Output the (X, Y) coordinate of the center of the cell containing the given text.  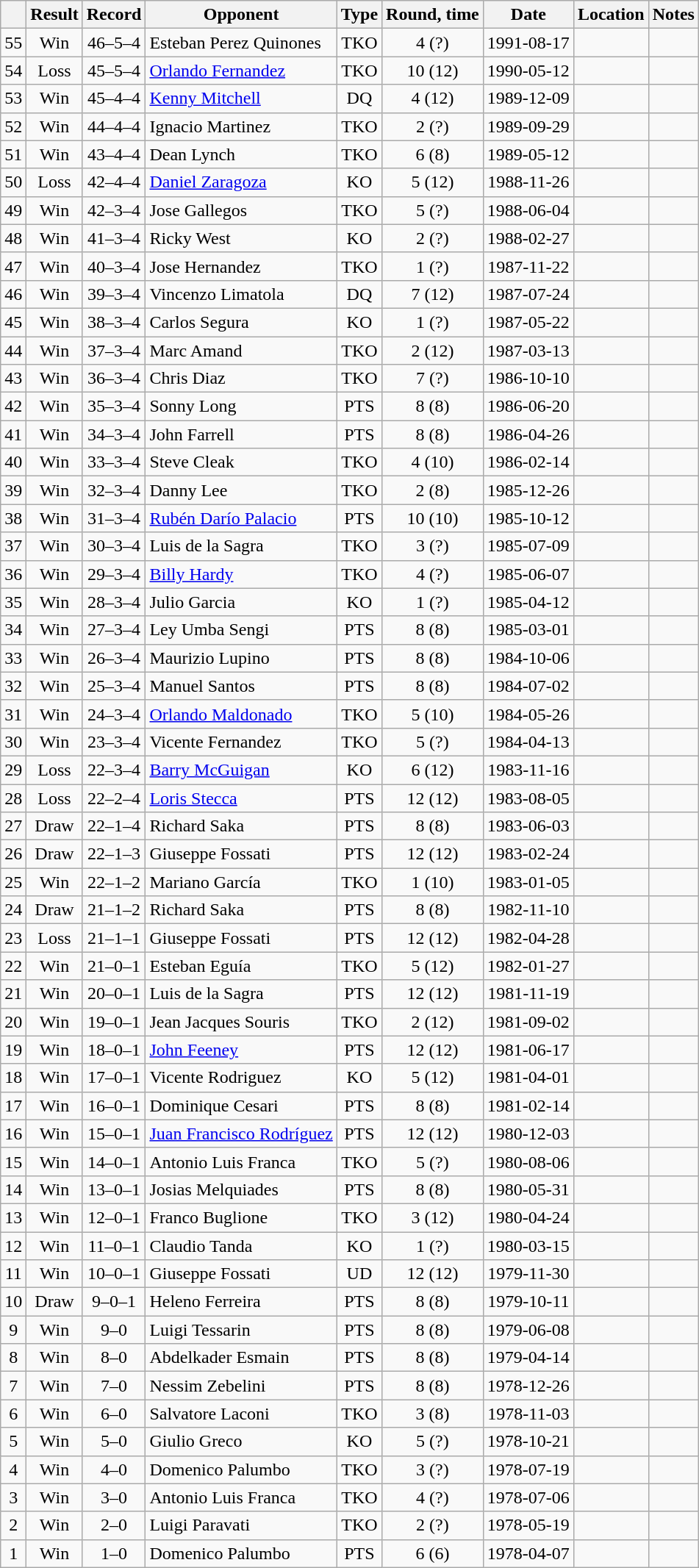
1987-07-24 (528, 294)
Franco Buglione (241, 1217)
Date (528, 15)
Nessim Zebelini (241, 1386)
Rubén Darío Palacio (241, 518)
27–3–4 (114, 630)
1985-04-12 (528, 602)
10 (12) (433, 71)
1986-10-10 (528, 379)
UD (359, 1274)
1983-02-24 (528, 854)
38–3–4 (114, 322)
Billy Hardy (241, 574)
6 (6) (433, 1553)
3–0 (114, 1497)
1984-10-06 (528, 658)
7 (12) (433, 294)
Jean Jacques Souris (241, 1022)
Ignacio Martinez (241, 126)
Vicente Rodriguez (241, 1078)
12 (13, 1246)
34–3–4 (114, 434)
1978-07-19 (528, 1469)
22 (13, 966)
Barry McGuigan (241, 770)
35 (13, 602)
Abdelkader Esmain (241, 1358)
1988-06-04 (528, 210)
15–0–1 (114, 1134)
John Feeney (241, 1050)
1981-02-14 (528, 1106)
40–3–4 (114, 266)
24 (13, 910)
Chris Diaz (241, 379)
1985-06-07 (528, 574)
1989-12-09 (528, 99)
29 (13, 770)
31 (13, 714)
1979-04-14 (528, 1358)
7 (13, 1386)
13–0–1 (114, 1189)
54 (13, 71)
51 (13, 154)
Ricky West (241, 238)
25 (13, 882)
46 (13, 294)
28–3–4 (114, 602)
43–4–4 (114, 154)
1982-04-28 (528, 938)
18 (13, 1078)
Opponent (241, 15)
45–4–4 (114, 99)
39 (13, 490)
5 (13, 1442)
1986-02-14 (528, 462)
Vicente Fernandez (241, 742)
17 (13, 1106)
30 (13, 742)
Carlos Segura (241, 322)
1 (13, 1553)
1983-08-05 (528, 798)
1978-04-07 (528, 1553)
34 (13, 630)
10–0–1 (114, 1274)
16 (13, 1134)
1978-10-21 (528, 1442)
21–1–1 (114, 938)
36–3–4 (114, 379)
11–0–1 (114, 1246)
33 (13, 658)
1989-05-12 (528, 154)
10 (10) (433, 518)
33–3–4 (114, 462)
Round, time (433, 15)
1979-11-30 (528, 1274)
Josias Melquiades (241, 1189)
Danny Lee (241, 490)
4 (13, 1469)
Orlando Fernandez (241, 71)
32–3–4 (114, 490)
22–1–2 (114, 882)
18–0–1 (114, 1050)
2 (13, 1525)
6 (8) (433, 154)
1985-10-12 (528, 518)
26 (13, 854)
4 (12) (433, 99)
13 (13, 1217)
21–0–1 (114, 966)
Vincenzo Limatola (241, 294)
47 (13, 266)
1988-02-27 (528, 238)
14–0–1 (114, 1161)
43 (13, 379)
36 (13, 574)
49 (13, 210)
Result (54, 15)
55 (13, 43)
52 (13, 126)
40 (13, 462)
1984-04-13 (528, 742)
1981-04-01 (528, 1078)
42–3–4 (114, 210)
1985-07-09 (528, 546)
1982-11-10 (528, 910)
1978-07-06 (528, 1497)
37–3–4 (114, 351)
Notes (673, 15)
1988-11-26 (528, 182)
Dean Lynch (241, 154)
26–3–4 (114, 658)
1978-12-26 (528, 1386)
Mariano García (241, 882)
23 (13, 938)
Loris Stecca (241, 798)
35–3–4 (114, 407)
1978-11-03 (528, 1414)
15 (13, 1161)
1–0 (114, 1553)
1980-03-15 (528, 1246)
21–1–2 (114, 910)
Marc Amand (241, 351)
46–5–4 (114, 43)
Julio Garcia (241, 602)
8 (13, 1358)
1985-03-01 (528, 630)
1979-10-11 (528, 1302)
12–0–1 (114, 1217)
1987-03-13 (528, 351)
Dominique Cesari (241, 1106)
1982-01-27 (528, 966)
1990-05-12 (528, 71)
17–0–1 (114, 1078)
1987-11-22 (528, 266)
Claudio Tanda (241, 1246)
5 (10) (433, 714)
2–0 (114, 1525)
20–0–1 (114, 994)
27 (13, 826)
Steve Cleak (241, 462)
Juan Francisco Rodríguez (241, 1134)
1983-01-05 (528, 882)
3 (12) (433, 1217)
25–3–4 (114, 686)
38 (13, 518)
1987-05-22 (528, 322)
5–0 (114, 1442)
Kenny Mitchell (241, 99)
50 (13, 182)
1981-11-19 (528, 994)
23–3–4 (114, 742)
2 (8) (433, 490)
Record (114, 15)
Esteban Eguía (241, 966)
1991-08-17 (528, 43)
44 (13, 351)
20 (13, 1022)
Manuel Santos (241, 686)
19–0–1 (114, 1022)
Maurizio Lupino (241, 658)
6 (12) (433, 770)
45 (13, 322)
16–0–1 (114, 1106)
29–3–4 (114, 574)
1983-06-03 (528, 826)
32 (13, 686)
1978-05-19 (528, 1525)
8–0 (114, 1358)
Jose Hernandez (241, 266)
24–3–4 (114, 714)
1981-09-02 (528, 1022)
48 (13, 238)
9–0 (114, 1330)
41–3–4 (114, 238)
42–4–4 (114, 182)
Jose Gallegos (241, 210)
Esteban Perez Quinones (241, 43)
Type (359, 15)
John Farrell (241, 434)
Orlando Maldonado (241, 714)
1980-08-06 (528, 1161)
Luigi Paravati (241, 1525)
3 (8) (433, 1414)
Daniel Zaragoza (241, 182)
31–3–4 (114, 518)
41 (13, 434)
1989-09-29 (528, 126)
Luigi Tessarin (241, 1330)
37 (13, 546)
22–1–4 (114, 826)
6 (13, 1414)
39–3–4 (114, 294)
7–0 (114, 1386)
Giulio Greco (241, 1442)
Sonny Long (241, 407)
9–0–1 (114, 1302)
1980-12-03 (528, 1134)
Ley Umba Sengi (241, 630)
44–4–4 (114, 126)
1981-06-17 (528, 1050)
53 (13, 99)
9 (13, 1330)
Location (611, 15)
21 (13, 994)
4 (10) (433, 462)
1980-05-31 (528, 1189)
1983-11-16 (528, 770)
6–0 (114, 1414)
28 (13, 798)
22–3–4 (114, 770)
1984-05-26 (528, 714)
22–2–4 (114, 798)
1985-12-26 (528, 490)
11 (13, 1274)
1986-06-20 (528, 407)
10 (13, 1302)
4–0 (114, 1469)
Salvatore Laconi (241, 1414)
1 (10) (433, 882)
7 (?) (433, 379)
1984-07-02 (528, 686)
1986-04-26 (528, 434)
45–5–4 (114, 71)
42 (13, 407)
14 (13, 1189)
3 (13, 1497)
22–1–3 (114, 854)
1980-04-24 (528, 1217)
30–3–4 (114, 546)
1979-06-08 (528, 1330)
Heleno Ferreira (241, 1302)
19 (13, 1050)
